Identify which cell holds the provided text, then report its [x, y] central coordinate. 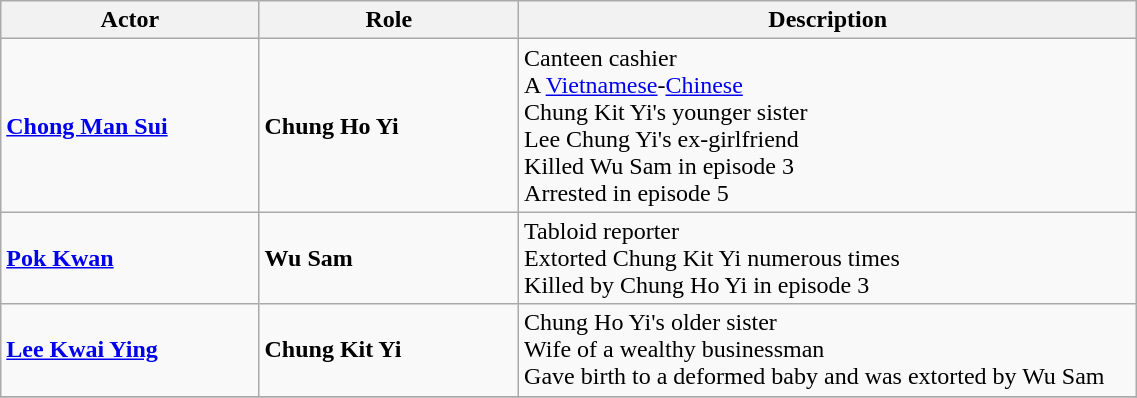
Wu Sam [389, 258]
Chung Ho Yi's older sisterWife of a wealthy businessmanGave birth to a deformed baby and was extorted by Wu Sam [828, 350]
Description [828, 20]
Canteen cashierA Vietnamese-ChineseChung Kit Yi's younger sisterLee Chung Yi's ex-girlfriendKilled Wu Sam in episode 3Arrested in episode 5 [828, 126]
Role [389, 20]
Chung Kit Yi [389, 350]
Actor [130, 20]
Chung Ho Yi [389, 126]
Chong Man Sui [130, 126]
Pok Kwan [130, 258]
Tabloid reporterExtorted Chung Kit Yi numerous timesKilled by Chung Ho Yi in episode 3 [828, 258]
Lee Kwai Ying [130, 350]
